Provide the (X, Y) coordinate of the cell's center where the given text is located.  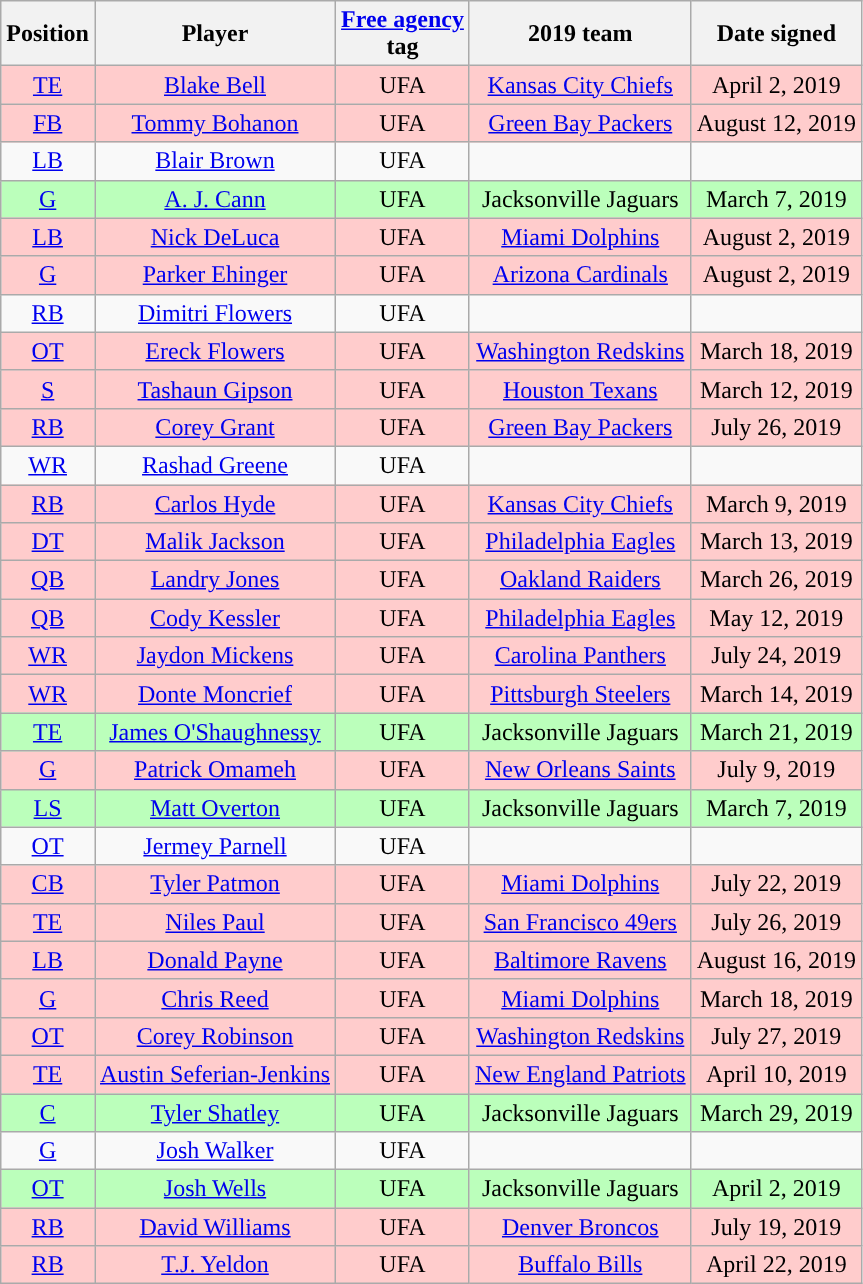
Donald Payne (214, 960)
March 13, 2019 (776, 542)
Donte Moncrief (214, 694)
Player (214, 34)
Date signed (776, 34)
July 24, 2019 (776, 656)
Free agencytag (403, 34)
Malik Jackson (214, 542)
Corey Grant (214, 427)
July 22, 2019 (776, 884)
Carolina Panthers (580, 656)
Ereck Flowers (214, 351)
Baltimore Ravens (580, 960)
Houston Texans (580, 389)
Dimitri Flowers (214, 313)
August 12, 2019 (776, 123)
August 16, 2019 (776, 960)
Carlos Hyde (214, 503)
April 22, 2019 (776, 1265)
Nick DeLuca (214, 237)
Matt Overton (214, 808)
May 12, 2019 (776, 618)
July 19, 2019 (776, 1227)
March 21, 2019 (776, 732)
T.J. Yeldon (214, 1265)
Tommy Bohanon (214, 123)
David Williams (214, 1227)
July 27, 2019 (776, 1036)
Buffalo Bills (580, 1265)
Josh Wells (214, 1189)
C (48, 1113)
LS (48, 808)
CB (48, 884)
FB (48, 123)
Oakland Raiders (580, 580)
A. J. Cann (214, 199)
March 26, 2019 (776, 580)
Position (48, 34)
Tyler Patmon (214, 884)
Blake Bell (214, 85)
S (48, 389)
March 29, 2019 (776, 1113)
Jaydon Mickens (214, 656)
Pittsburgh Steelers (580, 694)
March 12, 2019 (776, 389)
Patrick Omameh (214, 770)
DT (48, 542)
March 9, 2019 (776, 503)
James O'Shaughnessy (214, 732)
Arizona Cardinals (580, 275)
March 14, 2019 (776, 694)
Corey Robinson (214, 1036)
April 10, 2019 (776, 1074)
Landry Jones (214, 580)
San Francisco 49ers (580, 922)
Niles Paul (214, 922)
July 9, 2019 (776, 770)
Jermey Parnell (214, 846)
Rashad Greene (214, 465)
Denver Broncos (580, 1227)
Josh Walker (214, 1151)
New Orleans Saints (580, 770)
Austin Seferian-Jenkins (214, 1074)
2019 team (580, 34)
Parker Ehinger (214, 275)
Tashaun Gipson (214, 389)
New England Patriots (580, 1074)
Blair Brown (214, 161)
Cody Kessler (214, 618)
Tyler Shatley (214, 1113)
Chris Reed (214, 998)
